Return (X, Y) of the center of cell containing provided text 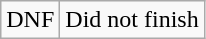
DNF (30, 20)
Did not finish (132, 20)
